For the text-containing cell, return its midpoint in [x, y] coordinate format. 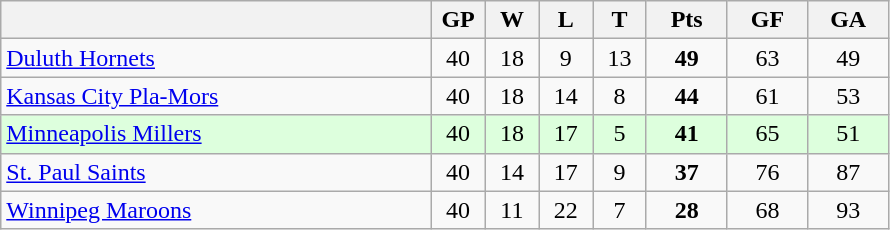
87 [848, 172]
61 [768, 96]
St. Paul Saints [216, 172]
Pts [686, 20]
5 [620, 134]
Minneapolis Millers [216, 134]
41 [686, 134]
Duluth Hornets [216, 58]
44 [686, 96]
13 [620, 58]
37 [686, 172]
11 [512, 210]
68 [768, 210]
53 [848, 96]
76 [768, 172]
Kansas City Pla-Mors [216, 96]
GP [458, 20]
63 [768, 58]
W [512, 20]
GF [768, 20]
65 [768, 134]
Winnipeg Maroons [216, 210]
51 [848, 134]
T [620, 20]
22 [566, 210]
8 [620, 96]
7 [620, 210]
93 [848, 210]
GA [848, 20]
L [566, 20]
28 [686, 210]
